Return the [X, Y] coordinate for the center point of the cell that contains the specified text.  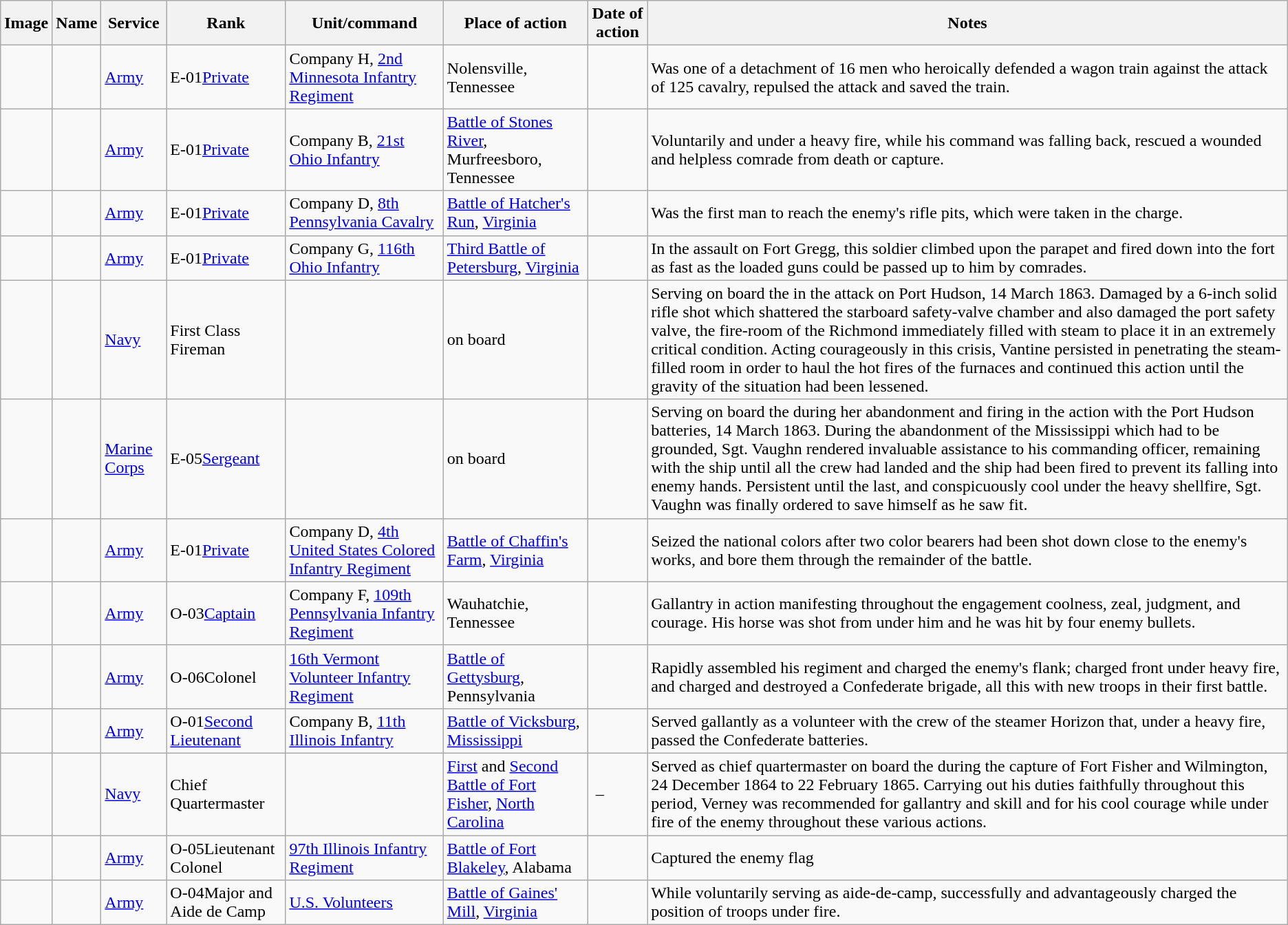
Battle of Fort Blakeley, Alabama [515, 858]
First and Second Battle of Fort Fisher, North Carolina [515, 794]
Battle of Chaffin's Farm, Virginia [515, 550]
U.S. Volunteers [365, 903]
Battle of Hatcher's Run, Virginia [515, 213]
Captured the enemy flag [967, 858]
Was one of a detachment of 16 men who heroically defended a wagon train against the attack of 125 cavalry, repulsed the attack and saved the train. [967, 77]
Wauhatchie, Tennessee [515, 613]
Service [133, 23]
Marine Corps [133, 458]
O-01Second Lieutenant [226, 731]
Company B, 21st Ohio Infantry [365, 150]
Chief Quartermaster [226, 794]
E-05Sergeant [226, 458]
Company F, 109th Pennsylvania Infantry Regiment [365, 613]
Unit/command [365, 23]
Company D, 8th Pennsylvania Cavalry [365, 213]
Company G, 116th Ohio Infantry [365, 257]
Third Battle of Petersburg, Virginia [515, 257]
Notes [967, 23]
O-06Colonel [226, 677]
– [618, 794]
First Class Fireman [226, 340]
Company D, 4th United States Colored Infantry Regiment [365, 550]
16th Vermont Volunteer Infantry Regiment [365, 677]
Battle of Vicksburg, Mississippi [515, 731]
Rank [226, 23]
Image [26, 23]
Battle of Gettysburg, Pennsylvania [515, 677]
Name [77, 23]
Battle of Gaines' Mill, Virginia [515, 903]
Was the first man to reach the enemy's rifle pits, which were taken in the charge. [967, 213]
O-05Lieutenant Colonel [226, 858]
Company H, 2nd Minnesota Infantry Regiment [365, 77]
Seized the national colors after two color bearers had been shot down close to the enemy's works, and bore them through the remainder of the battle. [967, 550]
Nolensville, Tennessee [515, 77]
Battle of Stones River, Murfreesboro, Tennessee [515, 150]
Date of action [618, 23]
O-04Major and Aide de Camp [226, 903]
Served gallantly as a volunteer with the crew of the steamer Horizon that, under a heavy fire, passed the Confederate batteries. [967, 731]
Voluntarily and under a heavy fire, while his command was falling back, rescued a wounded and helpless comrade from death or capture. [967, 150]
Place of action [515, 23]
Company B, 11th Illinois Infantry [365, 731]
While voluntarily serving as aide-de-camp, successfully and advantageously charged the position of troops under fire. [967, 903]
O-03Captain [226, 613]
97th Illinois Infantry Regiment [365, 858]
